Output the (X, Y) coordinate of the center of the cell containing the given text.  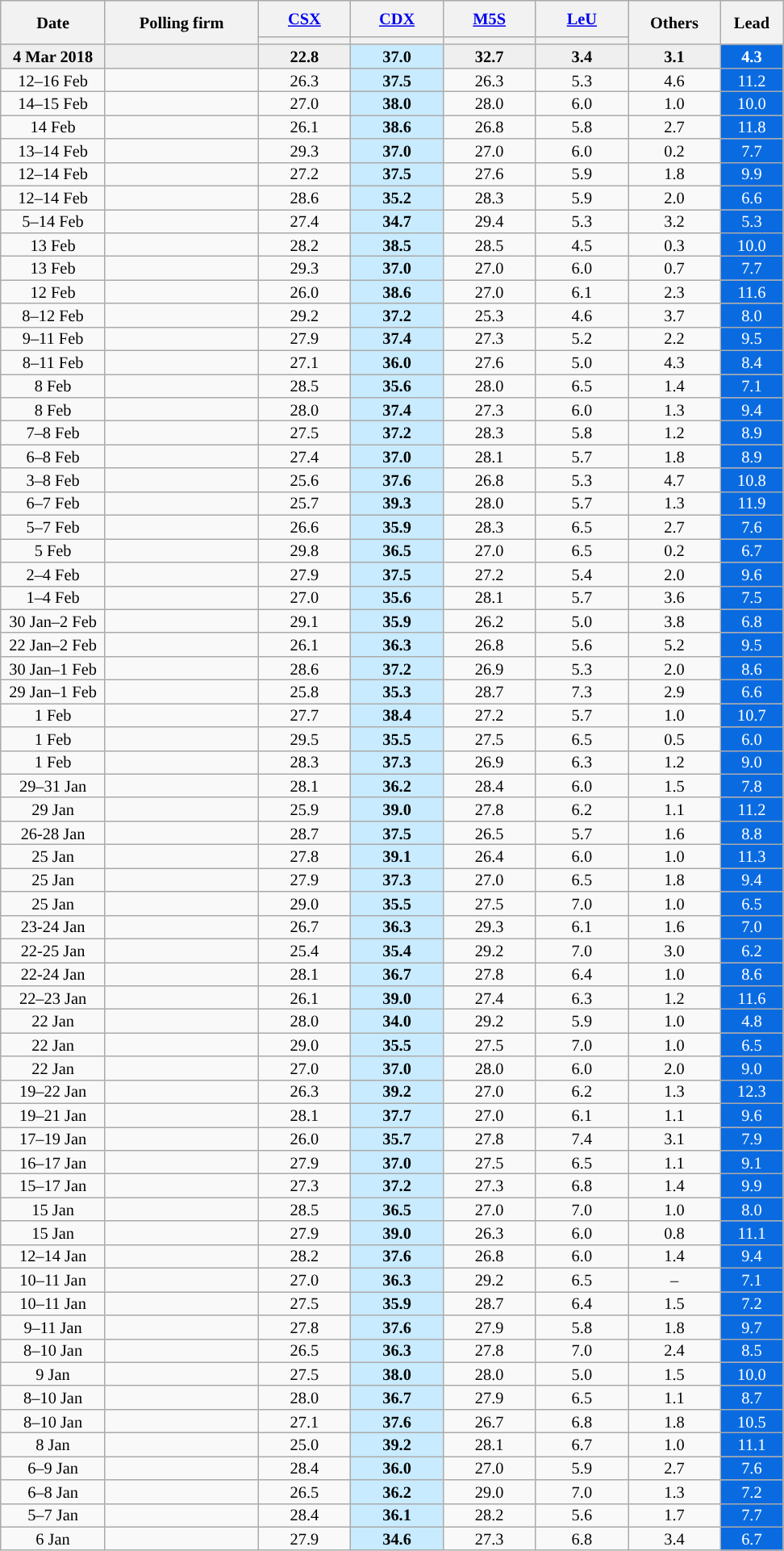
29 Jan (53, 809)
3.2 (674, 221)
7.5 (752, 597)
26.6 (305, 526)
12 Feb (53, 292)
7.3 (582, 691)
0.3 (674, 244)
35.3 (397, 691)
29.1 (305, 621)
25.9 (305, 809)
2–4 Feb (53, 573)
9.7 (752, 1327)
25.8 (305, 691)
8.5 (752, 1351)
0.8 (674, 1233)
29–31 Jan (53, 786)
35.2 (397, 197)
1.7 (674, 1515)
3.0 (674, 951)
22 Jan–2 Feb (53, 644)
29.5 (305, 739)
7.4 (582, 1138)
12.3 (752, 1091)
2.3 (674, 292)
0.5 (674, 739)
39.3 (397, 504)
10.8 (752, 479)
8–12 Feb (53, 315)
9.1 (752, 1162)
30 Jan–2 Feb (53, 621)
29.8 (305, 550)
34.0 (397, 1020)
7–8 Feb (53, 433)
39.1 (397, 855)
25.6 (305, 479)
11.9 (752, 504)
8 Jan (53, 1444)
4.7 (674, 479)
25.7 (305, 504)
8.7 (752, 1398)
34.6 (397, 1538)
30 Jan–1 Feb (53, 668)
26.4 (489, 855)
14 Feb (53, 126)
0.7 (674, 268)
35.4 (397, 951)
4 Mar 2018 (53, 56)
22-25 Jan (53, 951)
5.4 (582, 573)
17–19 Jan (53, 1138)
5–7 Feb (53, 526)
2.2 (674, 339)
12–14 Jan (53, 1256)
6 Jan (53, 1538)
32.7 (489, 56)
37.7 (397, 1115)
1–4 Feb (53, 597)
22–23 Jan (53, 997)
7.9 (752, 1138)
19–22 Jan (53, 1091)
2.4 (674, 1351)
36.1 (397, 1515)
11.8 (752, 126)
22-24 Jan (53, 973)
10.5 (752, 1420)
6–8 Feb (53, 457)
8.8 (752, 833)
6–9 Jan (53, 1467)
38.5 (397, 244)
25.0 (305, 1444)
5 Feb (53, 550)
25.4 (305, 951)
25.3 (489, 315)
3.7 (674, 315)
8–11 Feb (53, 362)
35.7 (397, 1138)
5–7 Jan (53, 1515)
5–14 Feb (53, 221)
11.3 (752, 855)
34.7 (397, 221)
38.4 (397, 715)
12–16 Feb (53, 79)
2.9 (674, 691)
29.4 (489, 221)
10.7 (752, 715)
3.6 (674, 597)
13–14 Feb (53, 150)
CDX (397, 18)
M5S (489, 18)
9–11 Jan (53, 1327)
Others (674, 23)
6–8 Jan (53, 1491)
– (674, 1280)
3–8 Feb (53, 479)
19–21 Jan (53, 1115)
4.5 (582, 244)
23-24 Jan (53, 926)
22.8 (305, 56)
Date (53, 23)
14–15 Feb (53, 103)
LeU (582, 18)
26.2 (489, 621)
CSX (305, 18)
15–17 Jan (53, 1185)
16–17 Jan (53, 1162)
Polling firm (181, 23)
4.8 (752, 1020)
9–11 Feb (53, 339)
6–7 Feb (53, 504)
9 Jan (53, 1373)
7.8 (752, 786)
3.8 (674, 621)
26-28 Jan (53, 833)
Lead (752, 23)
8.4 (752, 362)
27.7 (305, 715)
29 Jan–1 Feb (53, 691)
